Output the [x, y] coordinate of the center of the cell containing the given text.  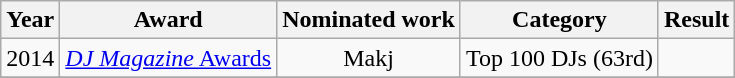
2014 [30, 58]
Nominated work [369, 20]
Award [168, 20]
Year [30, 20]
Top 100 DJs (63rd) [559, 58]
Makj [369, 58]
Category [559, 20]
DJ Magazine Awards [168, 58]
Result [696, 20]
